Detect which cell encompasses the target text, then output its [X, Y] center coordinate. 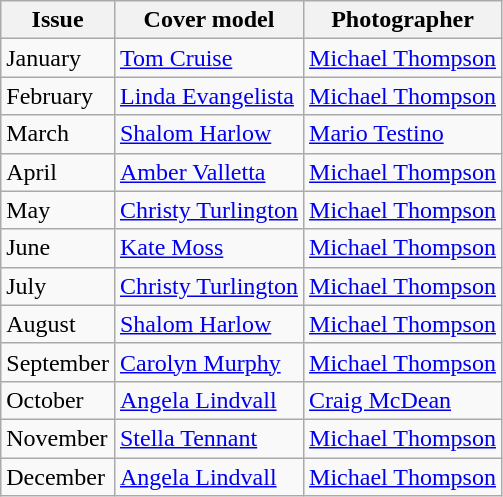
Stella Tennant [208, 438]
February [58, 96]
December [58, 477]
April [58, 172]
March [58, 134]
Mario Testino [403, 134]
Craig McDean [403, 400]
Issue [58, 20]
October [58, 400]
May [58, 210]
September [58, 362]
July [58, 286]
June [58, 248]
January [58, 58]
Cover model [208, 20]
Carolyn Murphy [208, 362]
Kate Moss [208, 248]
November [58, 438]
Tom Cruise [208, 58]
August [58, 324]
Photographer [403, 20]
Amber Valletta [208, 172]
Linda Evangelista [208, 96]
